Provide the [X, Y] coordinate of the cell's center where the given text is located.  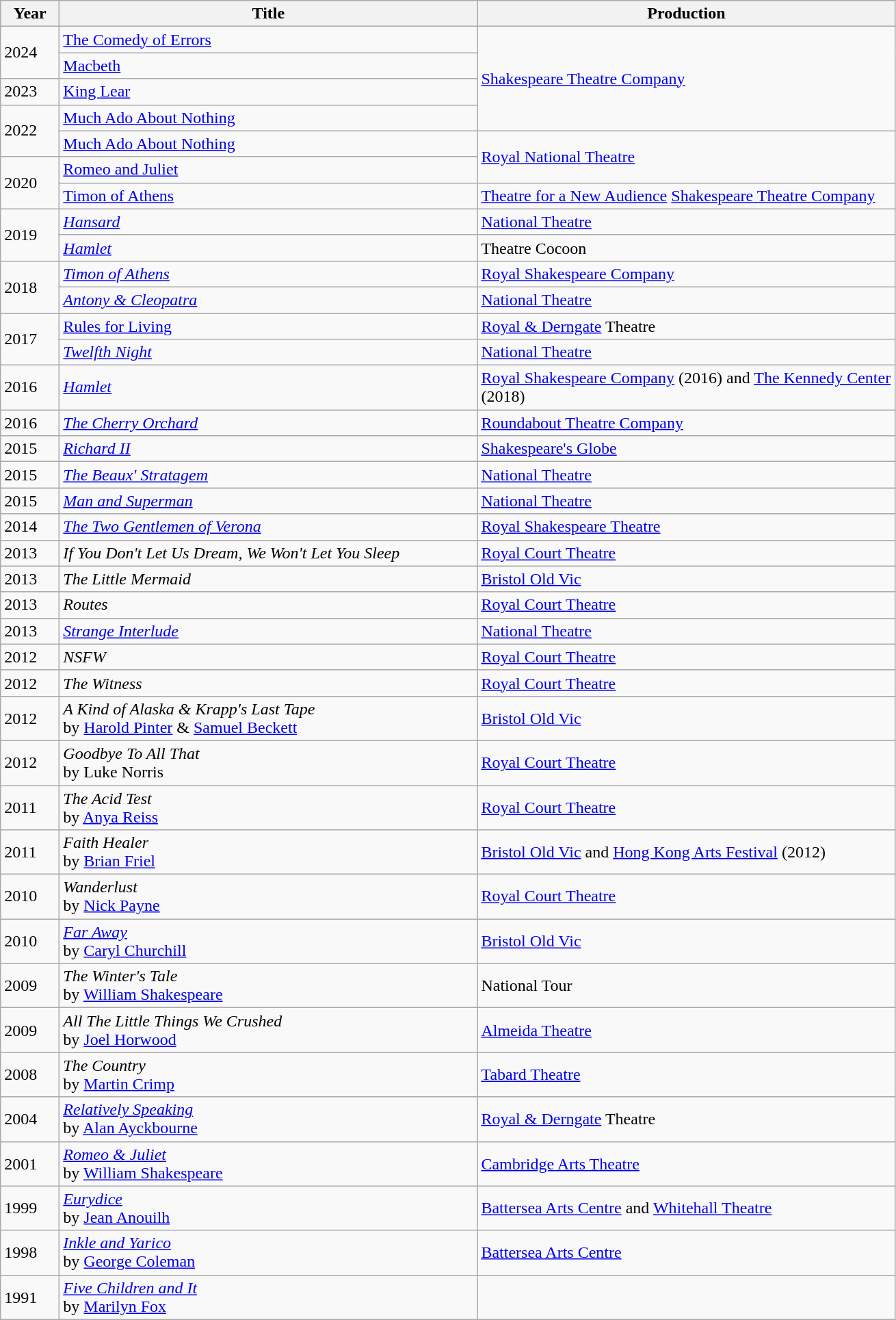
If You Don't Let Us Dream, We Won't Let You Sleep [268, 553]
Hansard [268, 222]
Eurydiceby Jean Anouilh [268, 1208]
The Two Gentlemen of Verona [268, 527]
Wanderlust by Nick Payne [268, 896]
Richard II [268, 449]
The Acid Test by Anya Reiss [268, 807]
2001 [30, 1163]
Romeo & Julietby William Shakespeare [268, 1163]
Macbeth [268, 66]
Inkle and Yaricoby George Coleman [268, 1252]
Almeida Theatre [687, 1031]
Goodbye To All That by Luke Norris [268, 762]
All The Little Things We Crushed by Joel Horwood [268, 1031]
2008 [30, 1074]
Year [30, 14]
2020 [30, 183]
National Tour [687, 985]
Roundabout Theatre Company [687, 423]
2018 [30, 287]
1991 [30, 1297]
Rules for Living [268, 326]
2014 [30, 527]
Relatively Speakingby Alan Ayckbourne [268, 1120]
Bristol Old Vic and Hong Kong Arts Festival (2012) [687, 853]
The Little Mermaid [268, 579]
The Beaux' Stratagem [268, 475]
The Country by Martin Crimp [268, 1074]
The Witness [268, 683]
Man and Superman [268, 501]
1998 [30, 1252]
Royal Shakespeare Theatre [687, 527]
Far Away by Caryl Churchill [268, 942]
Routes [268, 605]
Title [268, 14]
The Cherry Orchard [268, 423]
2004 [30, 1120]
A Kind of Alaska & Krapp's Last Tape by Harold Pinter & Samuel Beckett [268, 719]
Tabard Theatre [687, 1074]
Strange Interlude [268, 631]
The Winter's Tale by William Shakespeare [268, 985]
Twelfth Night [268, 352]
Faith Healer by Brian Friel [268, 853]
Shakespeare Theatre Company [687, 79]
Production [687, 14]
2017 [30, 339]
2024 [30, 53]
Antony & Cleopatra [268, 300]
Five Children and Itby Marilyn Fox [268, 1297]
Battersea Arts Centre and Whitehall Theatre [687, 1208]
King Lear [268, 92]
Royal Shakespeare Company [687, 274]
1999 [30, 1208]
Battersea Arts Centre [687, 1252]
Royal National Theatre [687, 157]
Royal Shakespeare Company (2016) and The Kennedy Center (2018) [687, 387]
2019 [30, 235]
Theatre Cocoon [687, 248]
2022 [30, 131]
The Comedy of Errors [268, 40]
Shakespeare's Globe [687, 449]
NSFW [268, 657]
Theatre for a New Audience Shakespeare Theatre Company [687, 196]
Cambridge Arts Theatre [687, 1163]
Romeo and Juliet [268, 170]
2023 [30, 92]
